Scan for the cell matching the given text and deliver its [X, Y] coordinate at center. 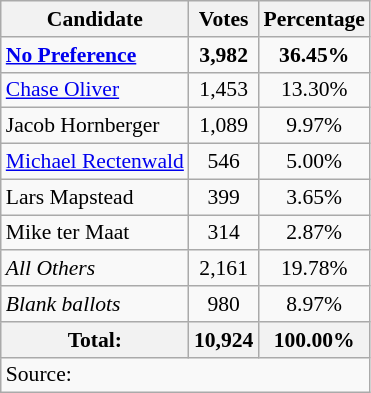
Jacob Hornberger [95, 126]
Lars Mapstead [95, 197]
Candidate [95, 19]
8.97% [314, 304]
3.65% [314, 197]
2.87% [314, 233]
13.30% [314, 90]
3,982 [224, 55]
546 [224, 162]
No Preference [95, 55]
314 [224, 233]
10,924 [224, 340]
Michael Rectenwald [95, 162]
All Others [95, 269]
Chase Oliver [95, 90]
Percentage [314, 19]
Mike ter Maat [95, 233]
2,161 [224, 269]
36.45% [314, 55]
1,089 [224, 126]
Total: [95, 340]
399 [224, 197]
19.78% [314, 269]
980 [224, 304]
1,453 [224, 90]
Blank ballots [95, 304]
Votes [224, 19]
100.00% [314, 340]
Source: [186, 375]
9.97% [314, 126]
5.00% [314, 162]
